Scan for the cell matching the given text and deliver its [X, Y] coordinate at center. 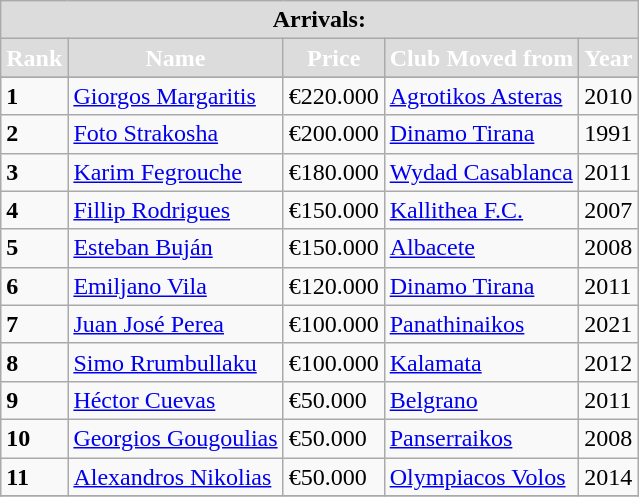
2012 [608, 362]
4 [34, 210]
3 [34, 172]
9 [34, 400]
Giorgos Margaritis [176, 96]
Panserraikos [482, 438]
Karim Fegrouche [176, 172]
€120.000 [334, 286]
7 [34, 324]
€220.000 [334, 96]
Year [608, 58]
5 [34, 248]
Juan José Perea [176, 324]
Alexandros Nikolias [176, 477]
2021 [608, 324]
8 [34, 362]
Club Moved from [482, 58]
Esteban Buján [176, 248]
Kallithea F.C. [482, 210]
2014 [608, 477]
11 [34, 477]
2007 [608, 210]
Héctor Cuevas [176, 400]
1991 [608, 134]
Price [334, 58]
Foto Strakosha [176, 134]
Panathinaikos [482, 324]
Georgios Gougoulias [176, 438]
6 [34, 286]
Albacete [482, 248]
Olympiacos Volos [482, 477]
Simo Rrumbullaku [176, 362]
2 [34, 134]
2010 [608, 96]
Kalamata [482, 362]
Rank [34, 58]
1 [34, 96]
Wydad Casablanca [482, 172]
€200.000 [334, 134]
Agrotikos Asteras [482, 96]
Emiljano Vila [176, 286]
Fillip Rodrigues [176, 210]
Arrivals: [320, 20]
Belgrano [482, 400]
10 [34, 438]
Name [176, 58]
€180.000 [334, 172]
